Identify which cell holds the provided text, then report its [x, y] central coordinate. 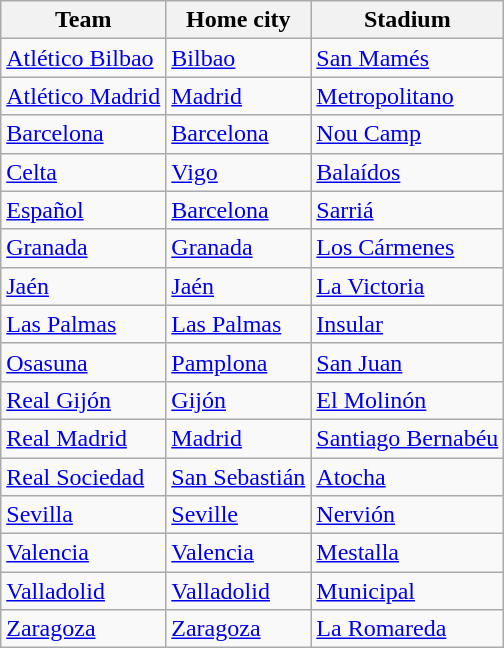
Vigo [238, 172]
Mestalla [408, 553]
Atlético Madrid [84, 96]
Pamplona [238, 362]
Home city [238, 20]
La Romareda [408, 629]
Celta [84, 172]
San Sebastián [238, 477]
Real Sociedad [84, 477]
Real Gijón [84, 400]
Team [84, 20]
Sevilla [84, 515]
Metropolitano [408, 96]
Gijón [238, 400]
Stadium [408, 20]
Osasuna [84, 362]
Real Madrid [84, 438]
San Juan [408, 362]
Municipal [408, 591]
La Victoria [408, 286]
Los Cármenes [408, 248]
Insular [408, 324]
San Mamés [408, 58]
Español [84, 210]
Atocha [408, 477]
Nervión [408, 515]
El Molinón [408, 400]
Sarriá [408, 210]
Nou Camp [408, 134]
Seville [238, 515]
Balaídos [408, 172]
Atlético Bilbao [84, 58]
Bilbao [238, 58]
Santiago Bernabéu [408, 438]
